Provide the (X, Y) coordinate of the cell's center where the given text is located.  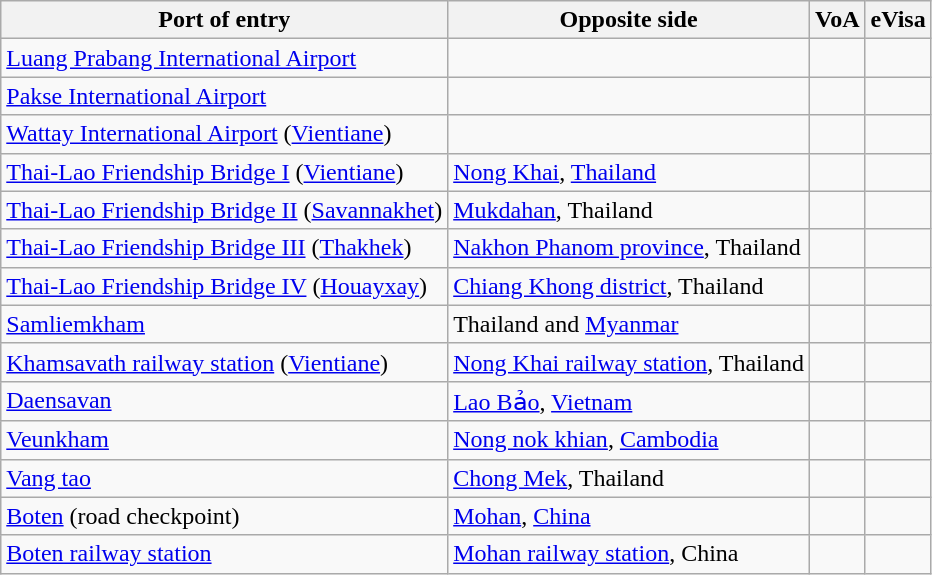
Boten (road checkpoint) (224, 516)
Nong nok khian, Cambodia (629, 440)
Daensavan (224, 401)
Wattay International Airport (Vientiane) (224, 134)
Thai-Lao Friendship Bridge III (Thakhek) (224, 248)
Thai-Lao Friendship Bridge II (Savannakhet) (224, 210)
Opposite side (629, 20)
Pakse International Airport (224, 96)
Thai-Lao Friendship Bridge IV (Houayxay) (224, 286)
Thai-Lao Friendship Bridge I (Vientiane) (224, 172)
Port of entry (224, 20)
Boten railway station (224, 554)
Lao Bảo, Vietnam (629, 401)
VoA (838, 20)
Nong Khai, Thailand (629, 172)
Nong Khai railway station, Thailand (629, 362)
eVisa (898, 20)
Mukdahan, Thailand (629, 210)
Khamsavath railway station (Vientiane) (224, 362)
Vang tao (224, 478)
Chiang Khong district, Thailand (629, 286)
Nakhon Phanom province, Thailand (629, 248)
Mohan, China (629, 516)
Samliemkham (224, 324)
Chong Mek, Thailand (629, 478)
Luang Prabang International Airport (224, 58)
Mohan railway station, China (629, 554)
Veunkham (224, 440)
Thailand and Myanmar (629, 324)
